Locate the cell with the specified text and output its [x, y] center coordinate. 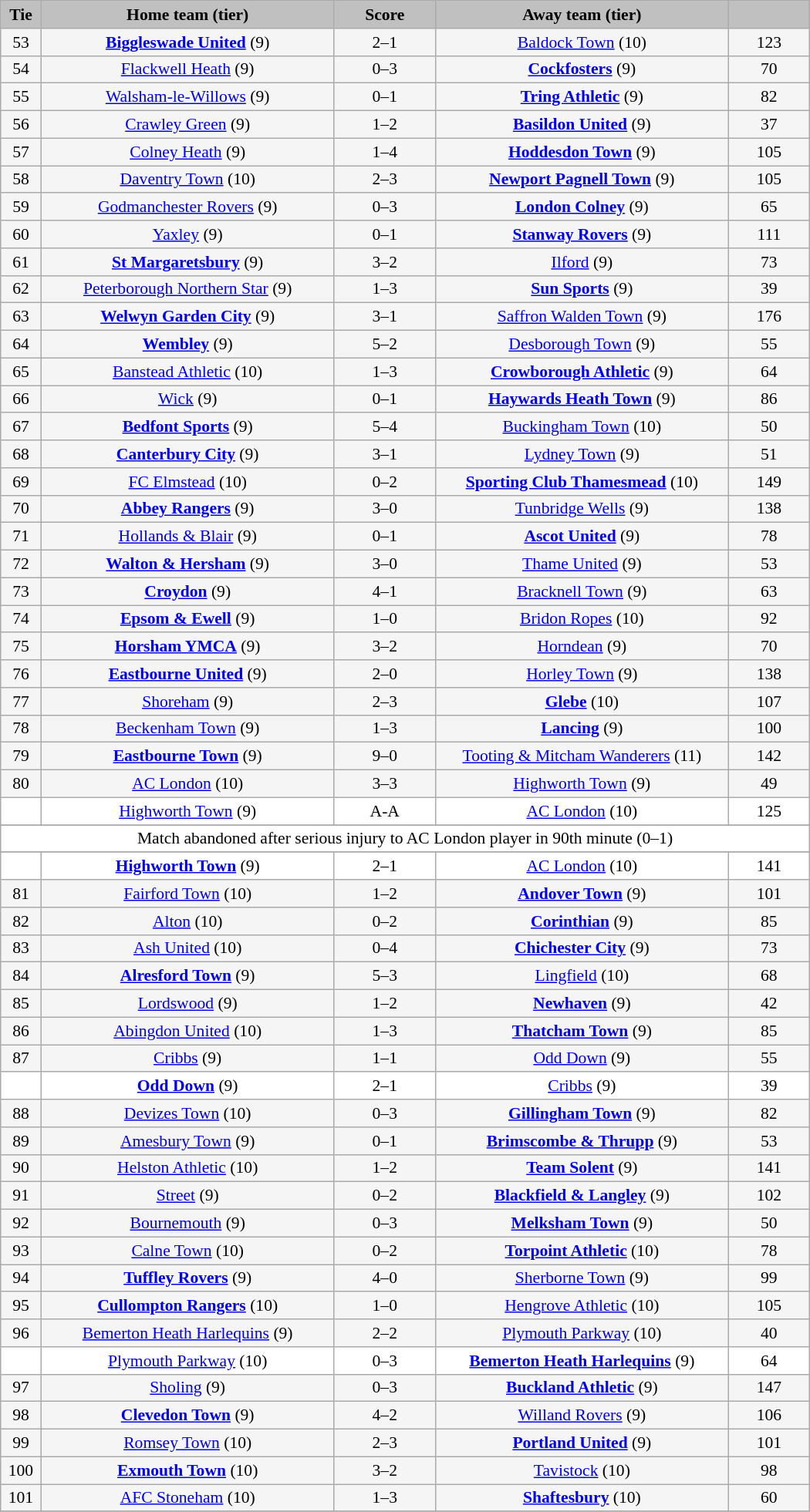
95 [21, 1306]
59 [21, 207]
Romsey Town (10) [187, 1443]
Shaftesbury (10) [582, 1498]
72 [21, 564]
Godmanchester Rovers (9) [187, 207]
Exmouth Town (10) [187, 1470]
Crawley Green (9) [187, 125]
Bridon Ropes (10) [582, 619]
AFC Stoneham (10) [187, 1498]
Thame United (9) [582, 564]
147 [768, 1388]
St Margaretsbury (9) [187, 262]
1–4 [384, 152]
London Colney (9) [582, 207]
Match abandoned after serious injury to AC London player in 90th minute (0–1) [405, 839]
49 [768, 784]
40 [768, 1333]
Saffron Walden Town (9) [582, 317]
96 [21, 1333]
Amesbury Town (9) [187, 1141]
Gillingham Town (9) [582, 1113]
Bedfont Sports (9) [187, 427]
9–0 [384, 756]
Score [384, 15]
Daventry Town (10) [187, 180]
51 [768, 454]
Hollands & Blair (9) [187, 537]
84 [21, 976]
5–2 [384, 345]
Melksham Town (9) [582, 1224]
Buckingham Town (10) [582, 427]
Desborough Town (9) [582, 345]
Bournemouth (9) [187, 1224]
Tie [21, 15]
A-A [384, 811]
5–3 [384, 976]
Tring Athletic (9) [582, 97]
Brimscombe & Thrupp (9) [582, 1141]
Horsham YMCA (9) [187, 647]
Horndean (9) [582, 647]
75 [21, 647]
142 [768, 756]
Home team (tier) [187, 15]
4–1 [384, 591]
Devizes Town (10) [187, 1113]
Andover Town (9) [582, 894]
Ascot United (9) [582, 537]
Eastbourne Town (9) [187, 756]
Walsham-le-Willows (9) [187, 97]
Lingfield (10) [582, 976]
Stanway Rovers (9) [582, 234]
Portland United (9) [582, 1443]
83 [21, 948]
Lordswood (9) [187, 1004]
Corinthian (9) [582, 921]
Shoreham (9) [187, 702]
Canterbury City (9) [187, 454]
176 [768, 317]
Blackfield & Langley (9) [582, 1196]
57 [21, 152]
Hengrove Athletic (10) [582, 1306]
76 [21, 674]
5–4 [384, 427]
56 [21, 125]
Biggleswade United (9) [187, 42]
Away team (tier) [582, 15]
Lydney Town (9) [582, 454]
71 [21, 537]
93 [21, 1251]
Colney Heath (9) [187, 152]
Hoddesdon Town (9) [582, 152]
106 [768, 1416]
Sun Sports (9) [582, 289]
Newport Pagnell Town (9) [582, 180]
61 [21, 262]
Wick (9) [187, 399]
97 [21, 1388]
111 [768, 234]
Tunbridge Wells (9) [582, 509]
Lancing (9) [582, 729]
Fairford Town (10) [187, 894]
Wembley (9) [187, 345]
Cockfosters (9) [582, 69]
Flackwell Heath (9) [187, 69]
Yaxley (9) [187, 234]
67 [21, 427]
Sherborne Town (9) [582, 1278]
Calne Town (10) [187, 1251]
Torpoint Athletic (10) [582, 1251]
1–1 [384, 1059]
Cullompton Rangers (10) [187, 1306]
Bracknell Town (9) [582, 591]
102 [768, 1196]
Willand Rovers (9) [582, 1416]
Eastbourne United (9) [187, 674]
66 [21, 399]
4–2 [384, 1416]
Tooting & Mitcham Wanderers (11) [582, 756]
Tavistock (10) [582, 1470]
94 [21, 1278]
Street (9) [187, 1196]
4–0 [384, 1278]
Tuffley Rovers (9) [187, 1278]
80 [21, 784]
79 [21, 756]
81 [21, 894]
87 [21, 1059]
Thatcham Town (9) [582, 1031]
2–2 [384, 1333]
77 [21, 702]
Basildon United (9) [582, 125]
58 [21, 180]
Abingdon United (10) [187, 1031]
37 [768, 125]
91 [21, 1196]
Chichester City (9) [582, 948]
Croydon (9) [187, 591]
90 [21, 1168]
FC Elmstead (10) [187, 482]
Ash United (10) [187, 948]
Haywards Heath Town (9) [582, 399]
42 [768, 1004]
Clevedon Town (9) [187, 1416]
Walton & Hersham (9) [187, 564]
74 [21, 619]
Baldock Town (10) [582, 42]
Glebe (10) [582, 702]
Banstead Athletic (10) [187, 372]
2–0 [384, 674]
89 [21, 1141]
0–4 [384, 948]
Epsom & Ewell (9) [187, 619]
Alton (10) [187, 921]
Sholing (9) [187, 1388]
Welwyn Garden City (9) [187, 317]
149 [768, 482]
3–3 [384, 784]
123 [768, 42]
Sporting Club Thamesmead (10) [582, 482]
107 [768, 702]
Horley Town (9) [582, 674]
Peterborough Northern Star (9) [187, 289]
62 [21, 289]
Abbey Rangers (9) [187, 509]
69 [21, 482]
Beckenham Town (9) [187, 729]
125 [768, 811]
Ilford (9) [582, 262]
88 [21, 1113]
Buckland Athletic (9) [582, 1388]
54 [21, 69]
Helston Athletic (10) [187, 1168]
Alresford Town (9) [187, 976]
Team Solent (9) [582, 1168]
Crowborough Athletic (9) [582, 372]
Newhaven (9) [582, 1004]
